Return (x, y) of the center of cell containing provided text 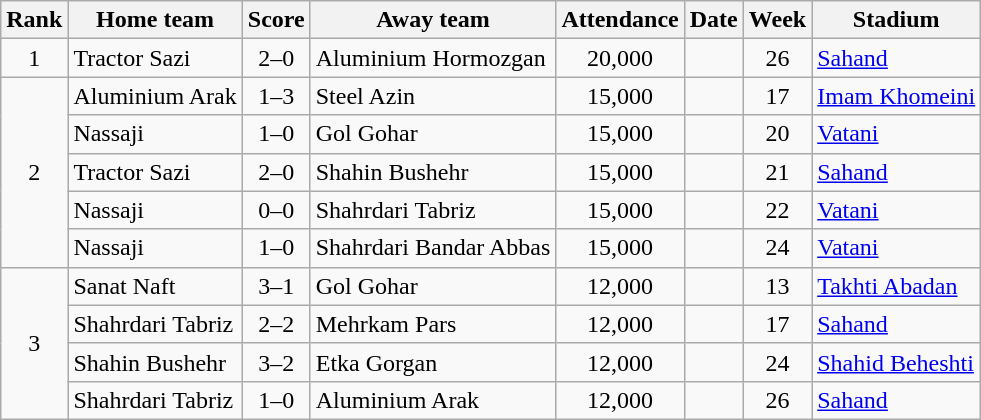
1–3 (276, 96)
3 (34, 343)
2–2 (276, 324)
Shahrdari Bandar Abbas (433, 248)
Takhti Abadan (896, 286)
Steel Azin (433, 96)
Date (714, 20)
Sanat Naft (155, 286)
Stadium (896, 20)
1 (34, 58)
Aluminium Hormozgan (433, 58)
Etka Gorgan (433, 362)
20,000 (620, 58)
22 (777, 210)
21 (777, 172)
Score (276, 20)
Rank (34, 20)
3–1 (276, 286)
Shahid Beheshti (896, 362)
Week (777, 20)
Away team (433, 20)
13 (777, 286)
Imam Khomeini (896, 96)
2 (34, 172)
Attendance (620, 20)
20 (777, 134)
0–0 (276, 210)
Home team (155, 20)
Mehrkam Pars (433, 324)
3–2 (276, 362)
